Identify which cell holds the provided text, then report its (x, y) central coordinate. 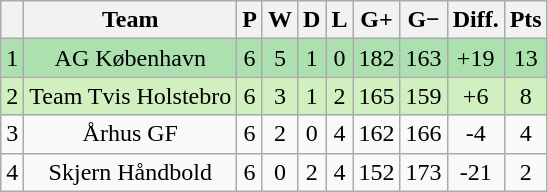
166 (424, 134)
AG København (130, 58)
173 (424, 172)
8 (526, 96)
162 (376, 134)
Pts (526, 20)
L (340, 20)
D (312, 20)
Team (130, 20)
Team Tvis Holstebro (130, 96)
G− (424, 20)
Århus GF (130, 134)
+6 (476, 96)
Skjern Håndbold (130, 172)
P (250, 20)
+19 (476, 58)
13 (526, 58)
G+ (376, 20)
Diff. (476, 20)
152 (376, 172)
159 (424, 96)
5 (280, 58)
182 (376, 58)
163 (424, 58)
-4 (476, 134)
W (280, 20)
-21 (476, 172)
165 (376, 96)
